Determine the [X, Y] coordinate at the center of the cell enclosing the given text.  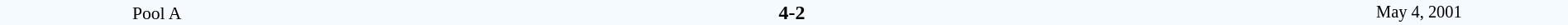
Pool A [157, 12]
4-2 [791, 12]
May 4, 2001 [1419, 12]
